Return (X, Y) of the center of cell containing provided text 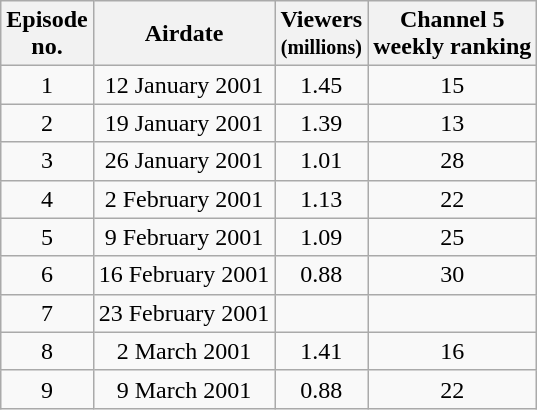
19 January 2001 (184, 123)
26 January 2001 (184, 161)
1.45 (322, 85)
Viewers(millions) (322, 34)
9 (47, 389)
7 (47, 313)
15 (452, 85)
3 (47, 161)
Airdate (184, 34)
1.41 (322, 351)
1.13 (322, 199)
9 March 2001 (184, 389)
13 (452, 123)
30 (452, 275)
28 (452, 161)
1.09 (322, 237)
1 (47, 85)
16 (452, 351)
23 February 2001 (184, 313)
Channel 5weekly ranking (452, 34)
12 January 2001 (184, 85)
6 (47, 275)
5 (47, 237)
2 March 2001 (184, 351)
2 February 2001 (184, 199)
1.01 (322, 161)
16 February 2001 (184, 275)
9 February 2001 (184, 237)
2 (47, 123)
1.39 (322, 123)
8 (47, 351)
25 (452, 237)
4 (47, 199)
Episodeno. (47, 34)
